Locate the cell with the specified text and output its [x, y] center coordinate. 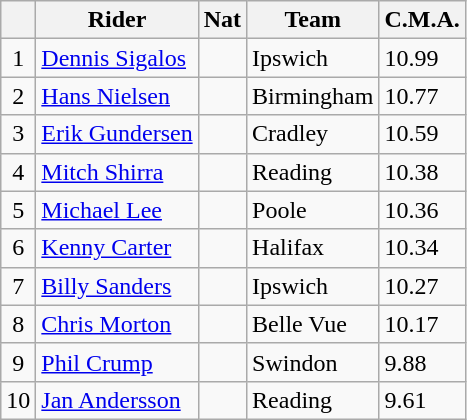
Mitch Shirra [117, 172]
Belle Vue [313, 324]
10.34 [422, 248]
10.38 [422, 172]
Halifax [313, 248]
9 [18, 362]
Billy Sanders [117, 286]
Dennis Sigalos [117, 58]
3 [18, 134]
Rider [117, 20]
5 [18, 210]
4 [18, 172]
Birmingham [313, 96]
10 [18, 400]
10.77 [422, 96]
Erik Gundersen [117, 134]
10.27 [422, 286]
9.61 [422, 400]
7 [18, 286]
Nat [222, 20]
6 [18, 248]
Cradley [313, 134]
10.99 [422, 58]
C.M.A. [422, 20]
10.36 [422, 210]
Hans Nielsen [117, 96]
Jan Andersson [117, 400]
Swindon [313, 362]
8 [18, 324]
9.88 [422, 362]
Phil Crump [117, 362]
10.59 [422, 134]
2 [18, 96]
10.17 [422, 324]
1 [18, 58]
Kenny Carter [117, 248]
Chris Morton [117, 324]
Michael Lee [117, 210]
Poole [313, 210]
Team [313, 20]
